Determine the (X, Y) coordinate at the center of the cell enclosing the given text.  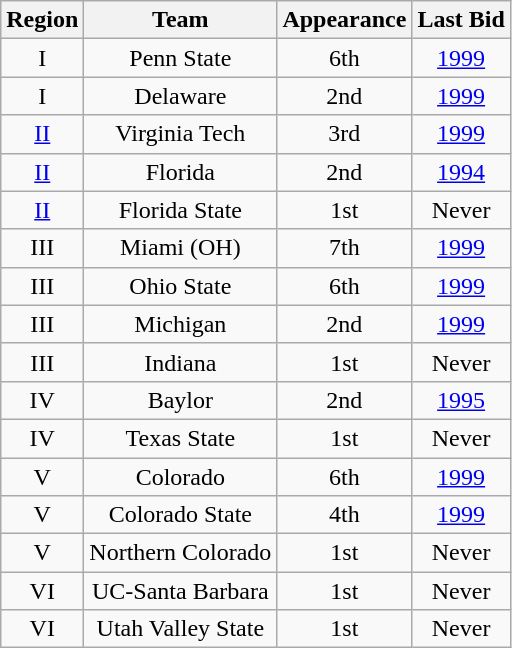
Texas State (180, 438)
Penn State (180, 58)
Ohio State (180, 286)
Colorado State (180, 515)
Indiana (180, 362)
Northern Colorado (180, 553)
Delaware (180, 96)
Baylor (180, 400)
1995 (461, 400)
Miami (OH) (180, 248)
7th (344, 248)
Michigan (180, 324)
Region (42, 20)
1994 (461, 172)
Appearance (344, 20)
Virginia Tech (180, 134)
Team (180, 20)
Florida State (180, 210)
4th (344, 515)
3rd (344, 134)
Last Bid (461, 20)
Colorado (180, 477)
UC-Santa Barbara (180, 591)
Florida (180, 172)
Utah Valley State (180, 629)
